Provide the [x, y] coordinate of the cell's center where the given text is located.  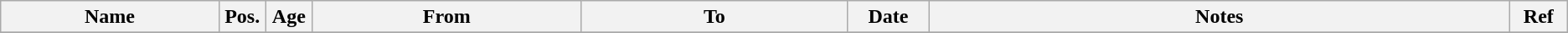
Name [111, 17]
From [447, 17]
Pos. [242, 17]
To [714, 17]
Ref [1538, 17]
Date [888, 17]
Age [289, 17]
Notes [1220, 17]
